Return the [X, Y] coordinate for the center point of the cell that contains the specified text.  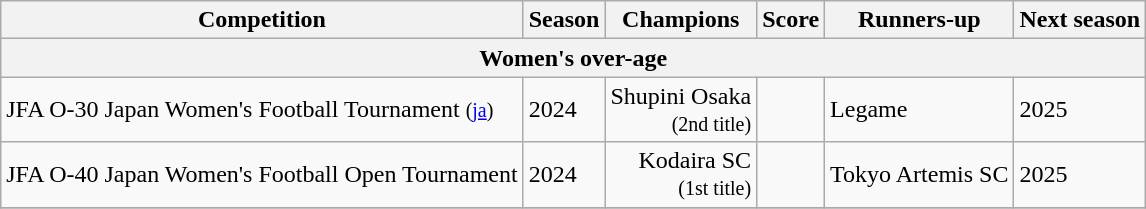
Kodaira SC (1st title) [681, 174]
Women's over-age [574, 58]
Competition [262, 20]
Runners-up [920, 20]
Shupini Osaka (2nd title) [681, 110]
Champions [681, 20]
Season [564, 20]
Tokyo Artemis SC [920, 174]
Score [791, 20]
JFA O-40 Japan Women's Football Open Tournament [262, 174]
JFA O-30 Japan Women's Football Tournament (ja) [262, 110]
Legame [920, 110]
Next season [1080, 20]
